Search for the cell housing the specified text and yield its (X, Y) center coordinate. 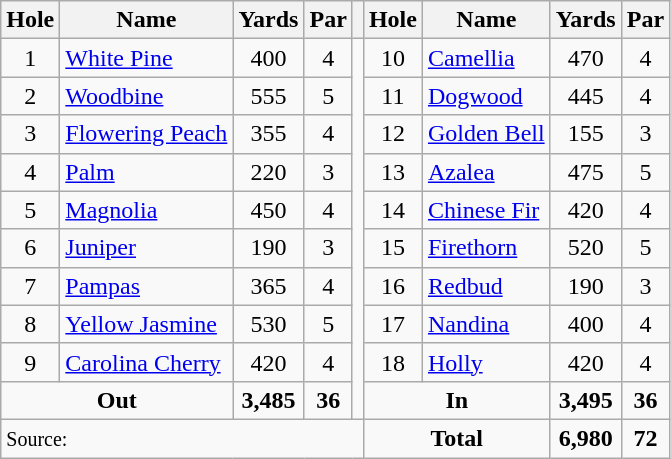
Chinese Fir (486, 210)
Palm (146, 172)
9 (30, 362)
Woodbine (146, 96)
365 (268, 286)
7 (30, 286)
Azalea (486, 172)
Holly (486, 362)
Source: (182, 438)
Total (456, 438)
Carolina Cherry (146, 362)
18 (392, 362)
Camellia (486, 58)
Pampas (146, 286)
17 (392, 324)
220 (268, 172)
12 (392, 134)
13 (392, 172)
520 (586, 248)
555 (268, 96)
1 (30, 58)
530 (268, 324)
450 (268, 210)
Dogwood (486, 96)
6,980 (586, 438)
10 (392, 58)
11 (392, 96)
355 (268, 134)
Golden Bell (486, 134)
3,495 (586, 400)
2 (30, 96)
Flowering Peach (146, 134)
Nandina (486, 324)
72 (645, 438)
155 (586, 134)
Firethorn (486, 248)
15 (392, 248)
16 (392, 286)
White Pine (146, 58)
Yellow Jasmine (146, 324)
470 (586, 58)
445 (586, 96)
In (456, 400)
Magnolia (146, 210)
14 (392, 210)
475 (586, 172)
Out (117, 400)
3,485 (268, 400)
Redbud (486, 286)
6 (30, 248)
Juniper (146, 248)
8 (30, 324)
